Output the (x, y) coordinate of the center of the cell containing the given text.  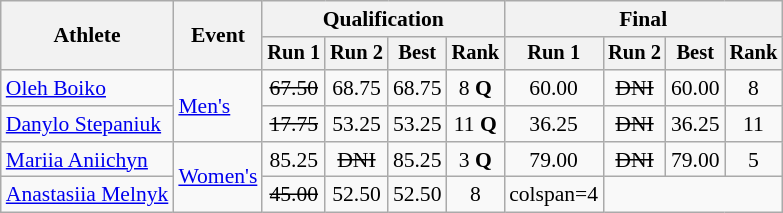
Mariia Aniichyn (88, 160)
Men's (218, 106)
Qualification (383, 19)
Athlete (88, 36)
11 Q (476, 124)
Anastasiia Melnyk (88, 195)
Event (218, 36)
67.50 (294, 88)
5 (754, 160)
3 Q (476, 160)
colspan=4 (554, 195)
Final (643, 19)
Women's (218, 178)
8 Q (476, 88)
Danylo Stepaniuk (88, 124)
17.75 (294, 124)
11 (754, 124)
45.00 (294, 195)
Oleh Boiko (88, 88)
